Find where the given text appears and provide that cell's center as (X, Y) coordinate. 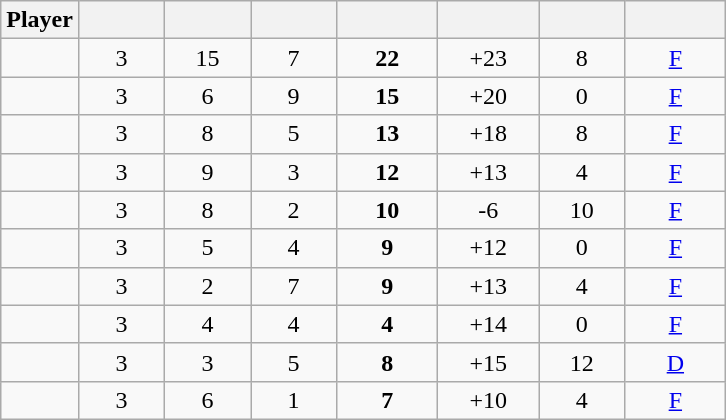
13 (388, 134)
1 (294, 400)
+12 (488, 248)
+15 (488, 362)
-6 (488, 210)
+10 (488, 400)
+23 (488, 58)
+18 (488, 134)
22 (388, 58)
D (676, 362)
+14 (488, 324)
Player (40, 20)
+20 (488, 96)
